Scan for the cell matching the given text and deliver its [x, y] coordinate at center. 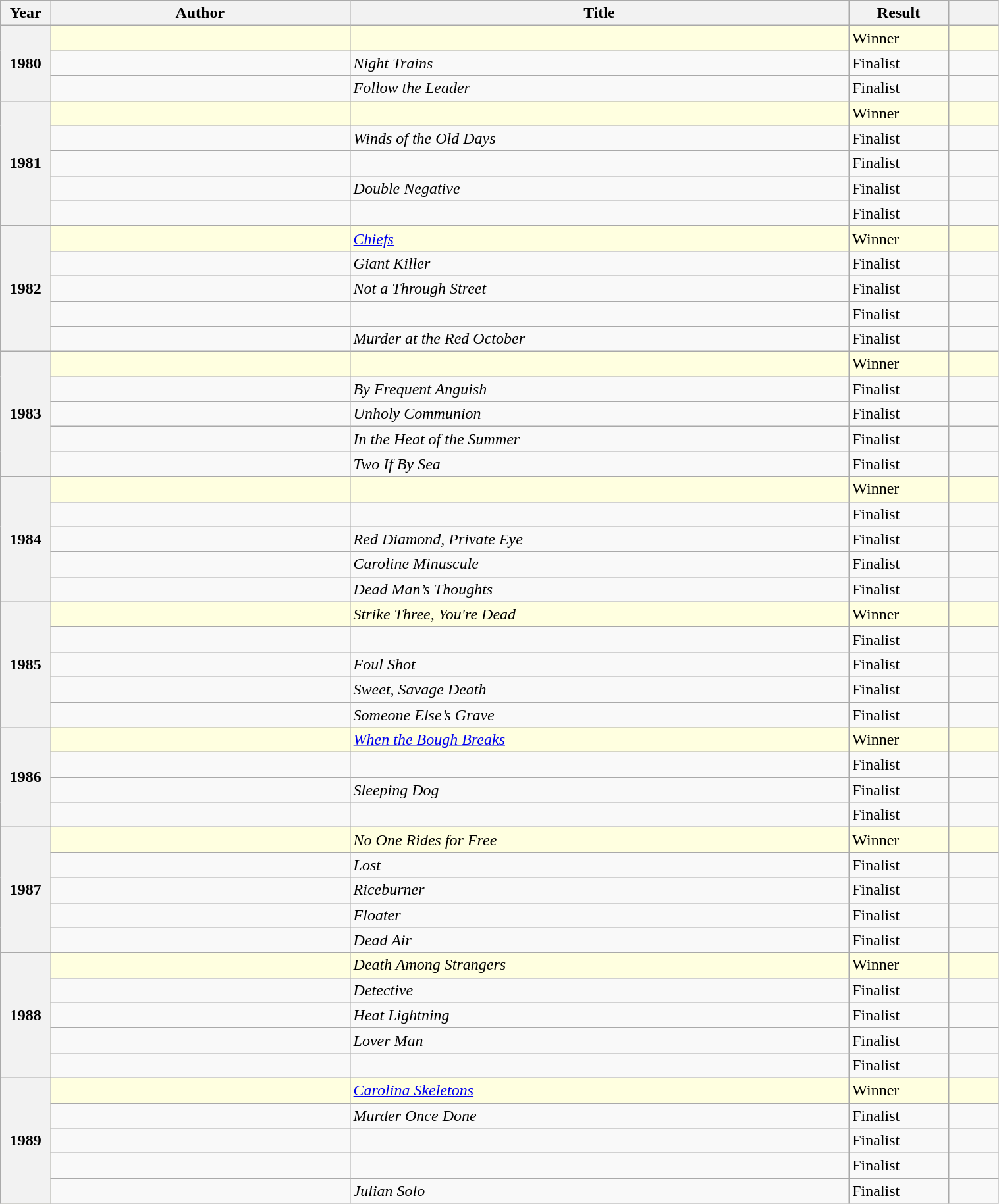
In the Heat of the Summer [599, 439]
Carolina Skeletons [599, 1090]
Result [899, 13]
Winds of the Old Days [599, 138]
1986 [26, 777]
Riceburner [599, 890]
Year [26, 13]
Sleeping Dog [599, 790]
1983 [26, 414]
1984 [26, 539]
1988 [26, 1015]
1980 [26, 63]
Julian Solo [599, 1191]
Dead Air [599, 940]
Follow the Leader [599, 88]
1981 [26, 163]
Murder at the Red October [599, 339]
Double Negative [599, 188]
Strike Three, You're Dead [599, 614]
Detective [599, 990]
Unholy Communion [599, 414]
No One Rides for Free [599, 840]
1987 [26, 890]
Floater [599, 915]
When the Bough Breaks [599, 740]
Murder Once Done [599, 1116]
Heat Lightning [599, 1015]
Title [599, 13]
Author [200, 13]
By Frequent Anguish [599, 389]
Giant Killer [599, 263]
Night Trains [599, 63]
Not a Through Street [599, 288]
Someone Else’s Grave [599, 714]
1985 [26, 664]
1989 [26, 1140]
Two If By Sea [599, 464]
Caroline Minuscule [599, 564]
Red Diamond, Private Eye [599, 539]
Chiefs [599, 238]
Death Among Strangers [599, 965]
1982 [26, 288]
Dead Man’s Thoughts [599, 589]
Lost [599, 865]
Foul Shot [599, 664]
Lover Man [599, 1040]
Sweet, Savage Death [599, 689]
